Provide the [X, Y] coordinate of the cell's center where the given text is located.  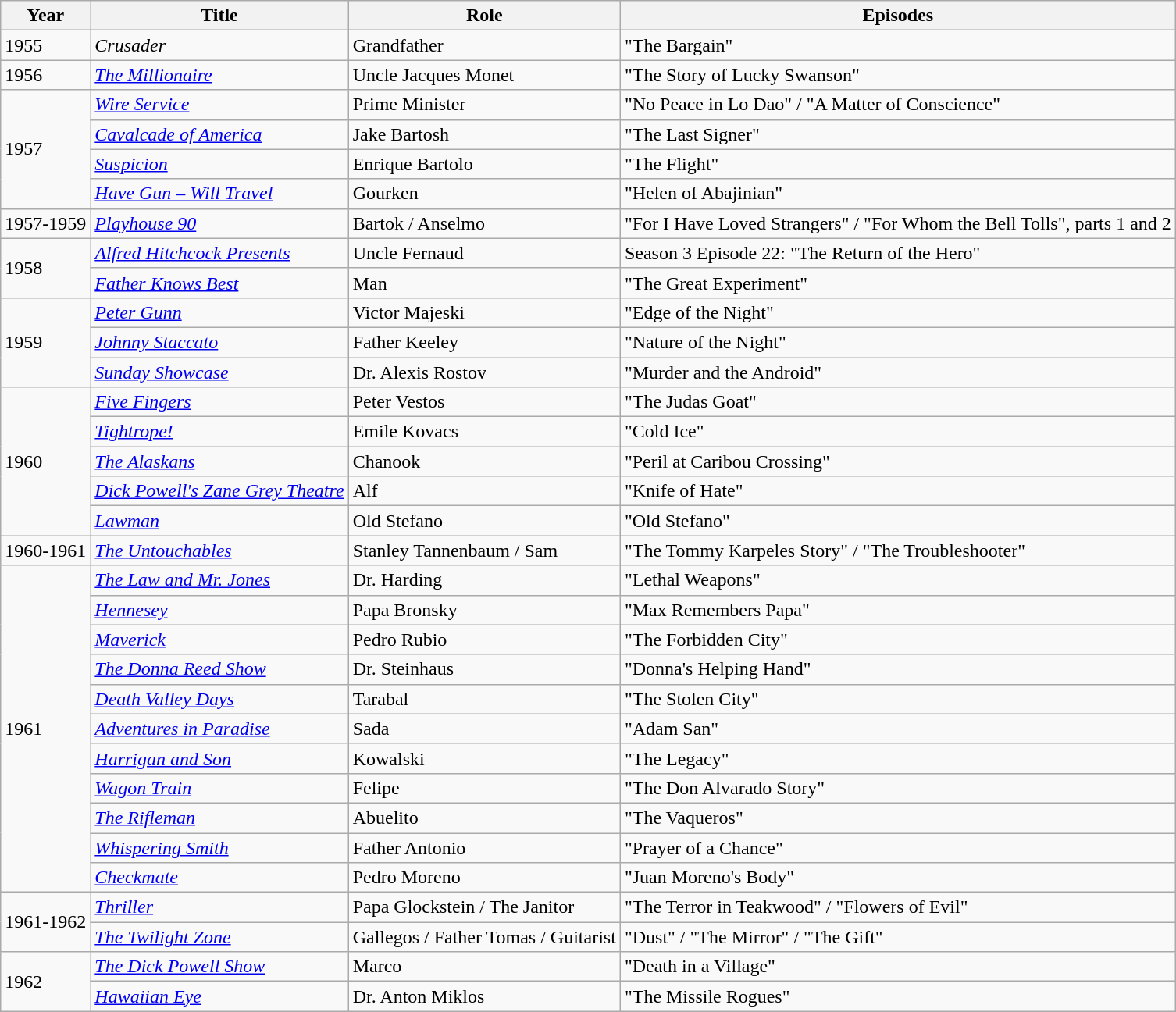
Wagon Train [219, 788]
Sada [484, 729]
Hawaiian Eye [219, 996]
The Alaskans [219, 461]
"The Don Alvarado Story" [898, 788]
1959 [45, 342]
"The Bargain" [898, 45]
Victor Majeski [484, 312]
"The Missile Rogues" [898, 996]
Gallegos / Father Tomas / Guitarist [484, 937]
"Max Remembers Papa" [898, 610]
Uncle Jacques Monet [484, 75]
"The Story of Lucky Swanson" [898, 75]
"The Judas Goat" [898, 402]
The Law and Mr. Jones [219, 580]
Sunday Showcase [219, 372]
Uncle Fernaud [484, 253]
"Juan Moreno's Body" [898, 878]
Peter Vestos [484, 402]
Enrique Bartolo [484, 164]
1958 [45, 268]
"Murder and the Android" [898, 372]
"Cold Ice" [898, 432]
Dr. Harding [484, 580]
Kowalski [484, 758]
"Dust" / "The Mirror" / "The Gift" [898, 937]
Tarabal [484, 699]
1955 [45, 45]
Papa Glockstein / The Janitor [484, 907]
Hennesey [219, 610]
"Death in a Village" [898, 967]
"The Terror in Teakwood" / "Flowers of Evil" [898, 907]
Tightrope! [219, 432]
Maverick [219, 640]
"Edge of the Night" [898, 312]
"Adam San" [898, 729]
Season 3 Episode 22: "The Return of the Hero" [898, 253]
Felipe [484, 788]
Prime Minister [484, 105]
"The Forbidden City" [898, 640]
Death Valley Days [219, 699]
Dr. Steinhaus [484, 669]
"The Stolen City" [898, 699]
Lawman [219, 521]
Stanley Tannenbaum / Sam [484, 551]
Suspicion [219, 164]
Title [219, 16]
Dr. Anton Miklos [484, 996]
Have Gun – Will Travel [219, 194]
"Old Stefano" [898, 521]
The Rifleman [219, 818]
Father Antonio [484, 847]
Five Fingers [219, 402]
Crusader [219, 45]
"The Legacy" [898, 758]
"The Great Experiment" [898, 283]
Pedro Moreno [484, 878]
Playhouse 90 [219, 223]
"The Last Signer" [898, 134]
Episodes [898, 16]
Cavalcade of America [219, 134]
Whispering Smith [219, 847]
"The Flight" [898, 164]
Peter Gunn [219, 312]
Thriller [219, 907]
Marco [484, 967]
1960 [45, 461]
1961 [45, 729]
Papa Bronsky [484, 610]
The Dick Powell Show [219, 967]
Bartok / Anselmo [484, 223]
"Prayer of a Chance" [898, 847]
Abuelito [484, 818]
Man [484, 283]
1962 [45, 982]
Role [484, 16]
1956 [45, 75]
"The Vaqueros" [898, 818]
The Donna Reed Show [219, 669]
The Millionaire [219, 75]
Alf [484, 491]
Chanook [484, 461]
Checkmate [219, 878]
1957 [45, 149]
Dick Powell's Zane Grey Theatre [219, 491]
1961-1962 [45, 922]
Year [45, 16]
"The Tommy Karpeles Story" / "The Troubleshooter" [898, 551]
Grandfather [484, 45]
Gourken [484, 194]
"For I Have Loved Strangers" / "For Whom the Bell Tolls", parts 1 and 2 [898, 223]
"Helen of Abajinian" [898, 194]
1960-1961 [45, 551]
The Twilight Zone [219, 937]
"Donna's Helping Hand" [898, 669]
Father Knows Best [219, 283]
Wire Service [219, 105]
Adventures in Paradise [219, 729]
Pedro Rubio [484, 640]
Emile Kovacs [484, 432]
1957-1959 [45, 223]
Jake Bartosh [484, 134]
Alfred Hitchcock Presents [219, 253]
"Knife of Hate" [898, 491]
The Untouchables [219, 551]
Old Stefano [484, 521]
Johnny Staccato [219, 342]
"No Peace in Lo Dao" / "A Matter of Conscience" [898, 105]
Harrigan and Son [219, 758]
"Peril at Caribou Crossing" [898, 461]
Father Keeley [484, 342]
"Lethal Weapons" [898, 580]
Dr. Alexis Rostov [484, 372]
"Nature of the Night" [898, 342]
